Extract the [x, y] coordinate from the center of the cell holding the provided text.  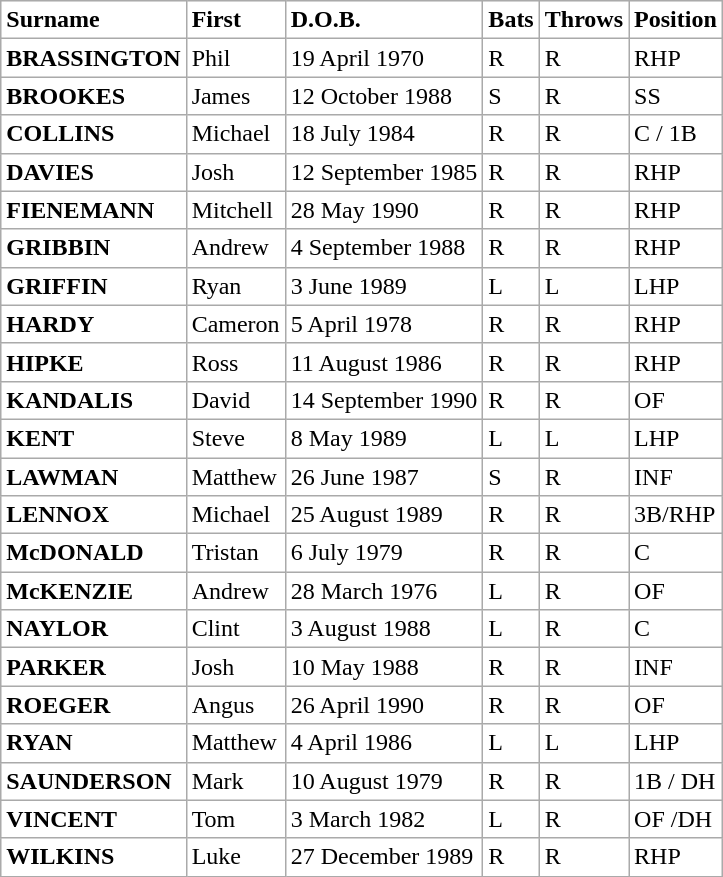
14 September 1990 [384, 400]
McKENZIE [94, 591]
Bats [511, 20]
VINCENT [94, 819]
12 October 1988 [384, 96]
10 August 1979 [384, 781]
NAYLOR [94, 629]
Ryan [236, 286]
LAWMAN [94, 477]
4 April 1986 [384, 743]
SAUNDERSON [94, 781]
4 September 1988 [384, 248]
25 August 1989 [384, 515]
First [236, 20]
1B / DH [676, 781]
Ross [236, 362]
WILKINS [94, 857]
6 July 1979 [384, 553]
GRIFFIN [94, 286]
KENT [94, 438]
26 June 1987 [384, 477]
GRIBBIN [94, 248]
3B/RHP [676, 515]
PARKER [94, 667]
28 May 1990 [384, 210]
Steve [236, 438]
26 April 1990 [384, 705]
OF /DH [676, 819]
Cameron [236, 324]
C / 1B [676, 134]
Mark [236, 781]
19 April 1970 [384, 58]
LENNOX [94, 515]
Tristan [236, 553]
28 March 1976 [384, 591]
SS [676, 96]
HIPKE [94, 362]
James [236, 96]
3 June 1989 [384, 286]
COLLINS [94, 134]
18 July 1984 [384, 134]
FIENEMANN [94, 210]
Surname [94, 20]
HARDY [94, 324]
Phil [236, 58]
Luke [236, 857]
David [236, 400]
3 March 1982 [384, 819]
11 August 1986 [384, 362]
Throws [584, 20]
Position [676, 20]
BROOKES [94, 96]
McDONALD [94, 553]
8 May 1989 [384, 438]
10 May 1988 [384, 667]
BRASSINGTON [94, 58]
DAVIES [94, 172]
D.O.B. [384, 20]
KANDALIS [94, 400]
3 August 1988 [384, 629]
Tom [236, 819]
Mitchell [236, 210]
27 December 1989 [384, 857]
RYAN [94, 743]
Angus [236, 705]
ROEGER [94, 705]
12 September 1985 [384, 172]
Clint [236, 629]
5 April 1978 [384, 324]
